From the cell containing the given text, extract its center point as (x, y) coordinate. 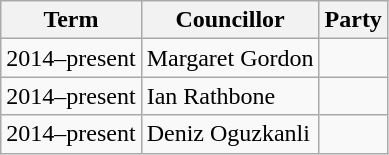
Term (71, 20)
Councillor (230, 20)
Deniz Oguzkanli (230, 134)
Ian Rathbone (230, 96)
Party (353, 20)
Margaret Gordon (230, 58)
